Return [X, Y] of the center of cell containing provided text 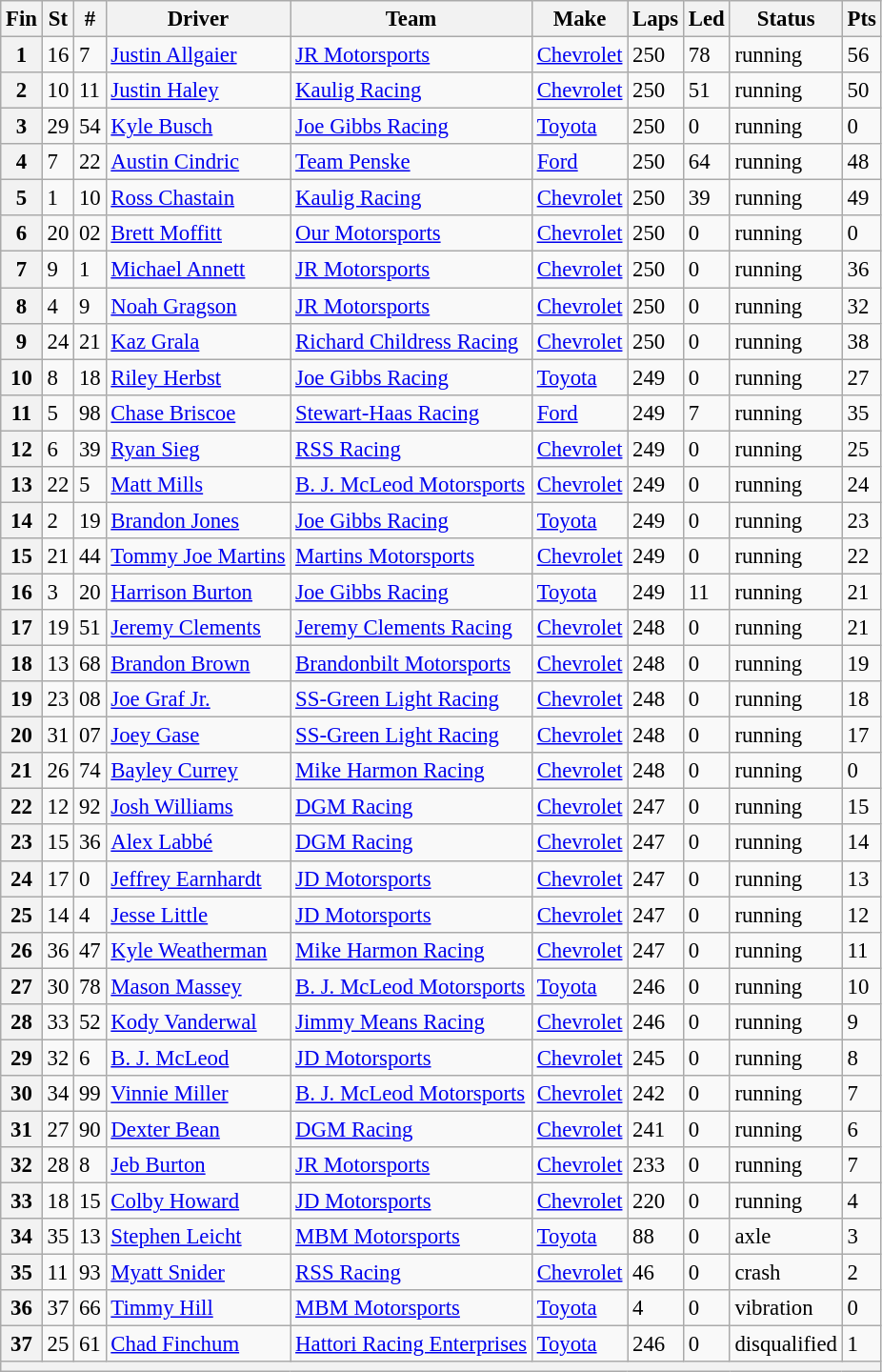
Make [579, 19]
Kaz Grala [198, 341]
Ryan Sieg [198, 449]
# [90, 19]
47 [90, 950]
Jesse Little [198, 915]
Martins Motorsports [411, 556]
245 [655, 1058]
Hattori Racing Enterprises [411, 1344]
38 [861, 341]
Brandonbilt Motorsports [411, 664]
241 [655, 1129]
Chase Briscoe [198, 413]
66 [90, 1308]
Kyle Weatherman [198, 950]
Richard Childress Racing [411, 341]
Laps [655, 19]
242 [655, 1094]
vibration [786, 1308]
Vinnie Miller [198, 1094]
74 [90, 771]
98 [90, 413]
St [57, 19]
Colby Howard [198, 1201]
Austin Cindric [198, 162]
Team Penske [411, 162]
64 [707, 162]
88 [655, 1237]
Ross Chastain [198, 198]
Stewart-Haas Racing [411, 413]
07 [90, 736]
axle [786, 1237]
Stephen Leicht [198, 1237]
99 [90, 1094]
Dexter Bean [198, 1129]
Kyle Busch [198, 127]
Brett Moffitt [198, 233]
Myatt Snider [198, 1273]
92 [90, 807]
Timmy Hill [198, 1308]
Justin Allgaier [198, 55]
Joe Graf Jr. [198, 699]
Tommy Joe Martins [198, 556]
B. J. McLeod [198, 1058]
Alex Labbé [198, 843]
49 [861, 198]
Status [786, 19]
Bayley Currey [198, 771]
Team [411, 19]
Jeb Burton [198, 1165]
Jeremy Clements [198, 628]
220 [655, 1201]
Jimmy Means Racing [411, 1022]
Driver [198, 19]
52 [90, 1022]
02 [90, 233]
90 [90, 1129]
Our Motorsports [411, 233]
Riley Herbst [198, 377]
Joey Gase [198, 736]
68 [90, 664]
08 [90, 699]
233 [655, 1165]
Michael Annett [198, 270]
61 [90, 1344]
44 [90, 556]
Mason Massey [198, 986]
46 [655, 1273]
Kody Vanderwal [198, 1022]
Matt Mills [198, 485]
Harrison Burton [198, 592]
Justin Haley [198, 91]
48 [861, 162]
crash [786, 1273]
93 [90, 1273]
Chad Finchum [198, 1344]
Josh Williams [198, 807]
Brandon Brown [198, 664]
Led [707, 19]
disqualified [786, 1344]
Noah Gragson [198, 306]
Pts [861, 19]
Jeremy Clements Racing [411, 628]
50 [861, 91]
54 [90, 127]
56 [861, 55]
Brandon Jones [198, 520]
Fin [22, 19]
Jeffrey Earnhardt [198, 878]
